Extract the (X, Y) coordinate from the center of the cell holding the provided text.  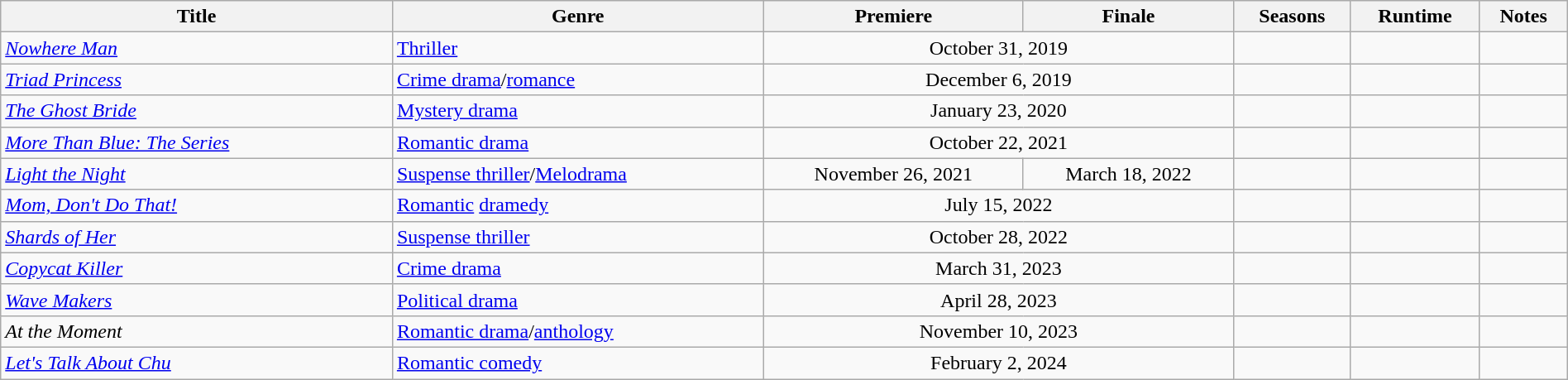
At the Moment (197, 331)
Romantic dramedy (577, 205)
March 18, 2022 (1128, 174)
More Than Blue: The Series (197, 142)
October 22, 2021 (998, 142)
Premiere (893, 17)
Genre (577, 17)
Romantic comedy (577, 363)
Title (197, 17)
Nowhere Man (197, 48)
Crime drama/romance (577, 79)
November 10, 2023 (998, 331)
Finale (1128, 17)
Let's Talk About Chu (197, 363)
Triad Princess (197, 79)
February 2, 2024 (998, 363)
The Ghost Bride (197, 111)
Suspense thriller/Melodrama (577, 174)
Political drama (577, 300)
October 28, 2022 (998, 237)
November 26, 2021 (893, 174)
Romantic drama/anthology (577, 331)
Runtime (1415, 17)
October 31, 2019 (998, 48)
January 23, 2020 (998, 111)
Romantic drama (577, 142)
Copycat Killer (197, 268)
December 6, 2019 (998, 79)
July 15, 2022 (998, 205)
Light the Night (197, 174)
Notes (1523, 17)
Mom, Don't Do That! (197, 205)
Wave Makers (197, 300)
Seasons (1292, 17)
Crime drama (577, 268)
Thriller (577, 48)
Shards of Her (197, 237)
April 28, 2023 (998, 300)
Suspense thriller (577, 237)
March 31, 2023 (998, 268)
Mystery drama (577, 111)
